Search for the cell housing the specified text and yield its (x, y) center coordinate. 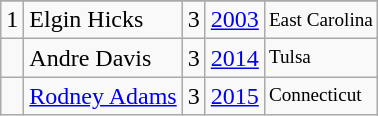
Connecticut (320, 96)
1 (12, 20)
Elgin Hicks (103, 20)
Rodney Adams (103, 96)
2015 (234, 96)
East Carolina (320, 20)
Tulsa (320, 58)
2014 (234, 58)
2003 (234, 20)
Andre Davis (103, 58)
